Locate the cell with the specified text and output its (X, Y) center coordinate. 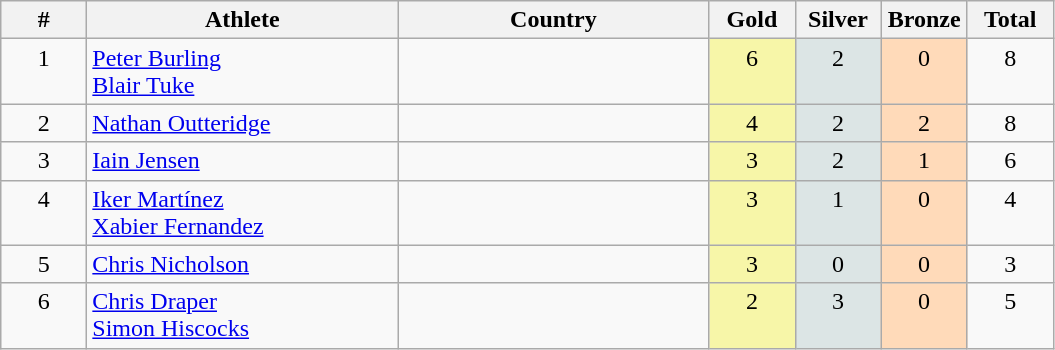
Athlete (242, 20)
Chris DraperSimon Hiscocks (242, 316)
Chris Nicholson (242, 264)
Gold (752, 20)
Silver (838, 20)
Nathan Outteridge (242, 123)
Bronze (924, 20)
Total (1010, 20)
Iain Jensen (242, 161)
Peter BurlingBlair Tuke (242, 72)
Iker MartínezXabier Fernandez (242, 212)
Country (554, 20)
# (44, 20)
